Return the [X, Y] coordinate for the center point of the cell that contains the specified text.  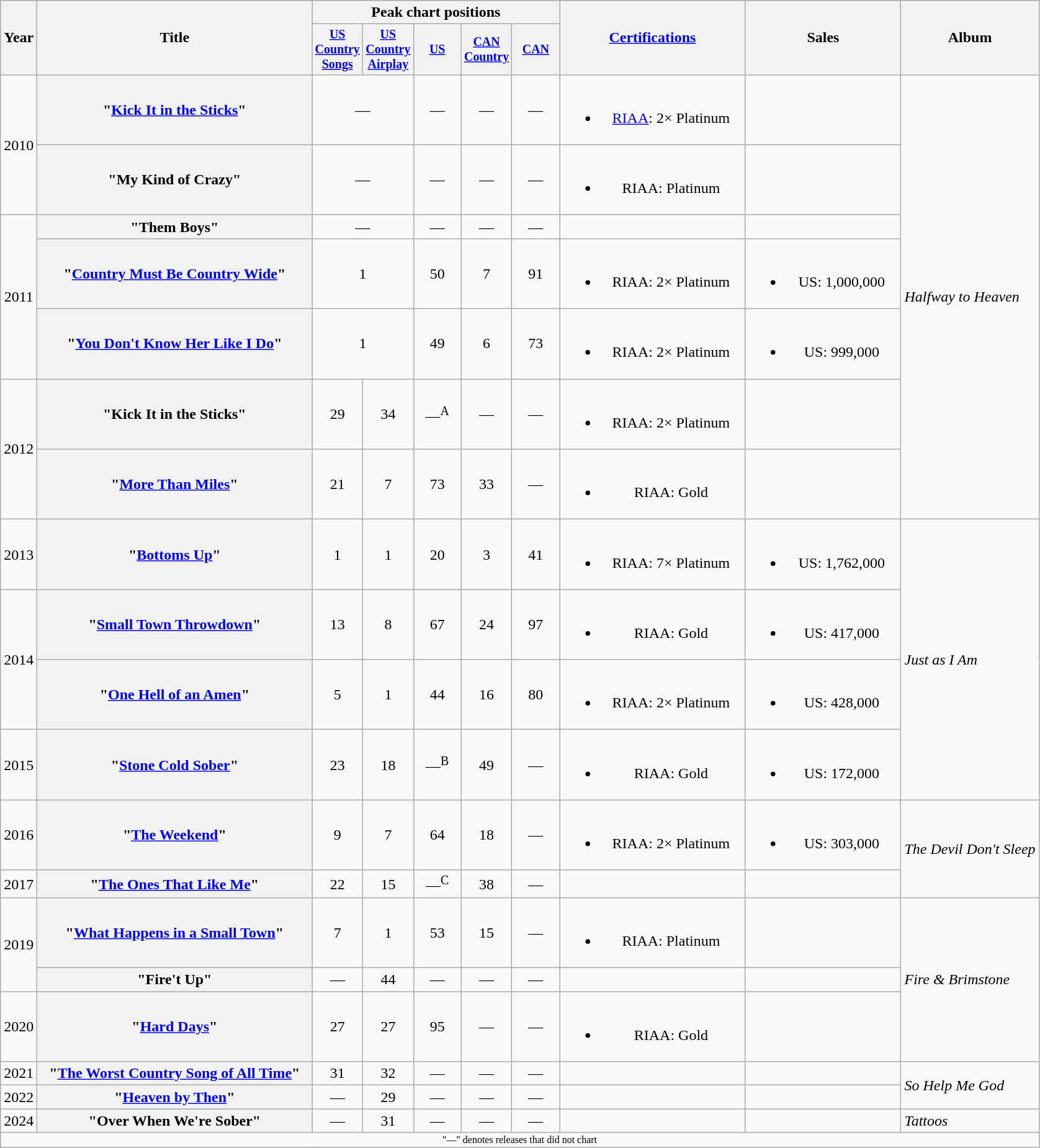
US: 1,762,000 [823, 555]
41 [536, 555]
2019 [19, 944]
US [437, 50]
"Heaven by Then" [175, 1097]
The Devil Don't Sleep [970, 849]
US: 999,000 [823, 344]
2021 [19, 1074]
38 [486, 884]
US: 172,000 [823, 765]
2011 [19, 297]
16 [486, 695]
80 [536, 695]
So Help Me God [970, 1085]
Halfway to Heaven [970, 297]
2010 [19, 145]
Album [970, 38]
32 [388, 1074]
33 [486, 484]
—C [437, 884]
53 [437, 933]
2013 [19, 555]
"The Worst Country Song of All Time" [175, 1074]
"What Happens in a Small Town" [175, 933]
CAN Country [486, 50]
Just as I Am [970, 660]
"My Kind of Crazy" [175, 180]
91 [536, 273]
US: 303,000 [823, 835]
Sales [823, 38]
13 [338, 624]
Year [19, 38]
2024 [19, 1121]
34 [388, 415]
2020 [19, 1026]
US Country Airplay [388, 50]
2012 [19, 449]
23 [338, 765]
"Bottoms Up" [175, 555]
"You Don't Know Her Like I Do" [175, 344]
RIAA: 7× Platinum [653, 555]
US: 428,000 [823, 695]
2014 [19, 660]
US Country Songs [338, 50]
Peak chart positions [436, 12]
"Small Town Throwdown" [175, 624]
9 [338, 835]
"Fire't Up" [175, 980]
3 [486, 555]
20 [437, 555]
Title [175, 38]
6 [486, 344]
Tattoos [970, 1121]
Certifications [653, 38]
"Hard Days" [175, 1026]
CAN [536, 50]
"Over When We're Sober" [175, 1121]
"—" denotes releases that did not chart [520, 1140]
"Them Boys" [175, 226]
67 [437, 624]
8 [388, 624]
97 [536, 624]
US: 417,000 [823, 624]
"One Hell of an Amen" [175, 695]
24 [486, 624]
2016 [19, 835]
"Stone Cold Sober" [175, 765]
5 [338, 695]
"Country Must Be Country Wide" [175, 273]
2022 [19, 1097]
2017 [19, 884]
50 [437, 273]
US: 1,000,000 [823, 273]
2015 [19, 765]
—B [437, 765]
21 [338, 484]
95 [437, 1026]
64 [437, 835]
Fire & Brimstone [970, 980]
"More Than Miles" [175, 484]
"The Weekend" [175, 835]
22 [338, 884]
"The Ones That Like Me" [175, 884]
—A [437, 415]
